Pinpoint the cell where the given text exists, returning its [X, Y] midpoint coordinate. 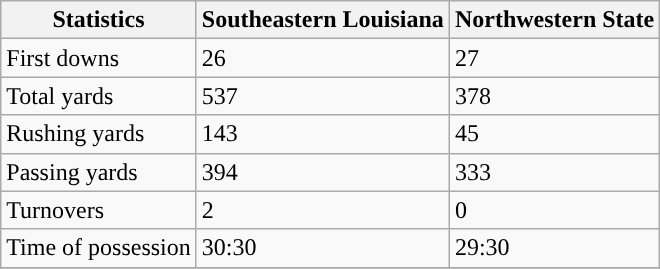
143 [322, 134]
Statistics [99, 20]
27 [554, 58]
0 [554, 210]
Northwestern State [554, 20]
29:30 [554, 248]
Passing yards [99, 172]
First downs [99, 58]
Time of possession [99, 248]
333 [554, 172]
Southeastern Louisiana [322, 20]
Total yards [99, 96]
30:30 [322, 248]
2 [322, 210]
26 [322, 58]
Rushing yards [99, 134]
394 [322, 172]
Turnovers [99, 210]
537 [322, 96]
45 [554, 134]
378 [554, 96]
